For the text-containing cell, return its midpoint in [x, y] coordinate format. 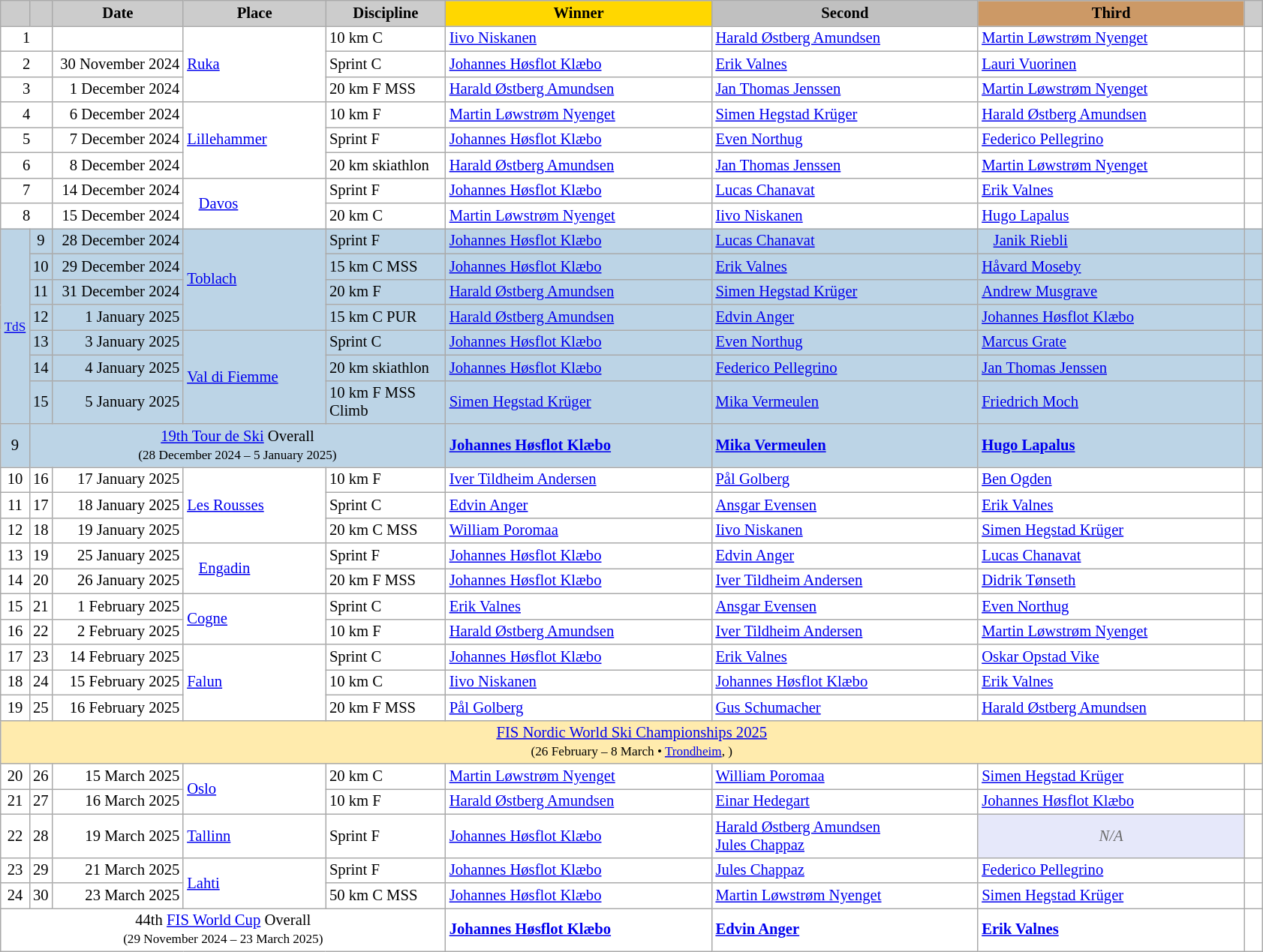
1 [27, 38]
19 January 2025 [119, 530]
15 February 2025 [119, 682]
7 [27, 191]
28 [41, 836]
TdS [15, 326]
19 March 2025 [119, 836]
17 January 2025 [119, 479]
29 December 2024 [119, 266]
15 March 2025 [119, 776]
Date [119, 13]
Winner [579, 13]
Ruka [254, 63]
Cogne [254, 619]
Håvard Moseby [1111, 266]
Lauri Vuorinen [1111, 64]
29 [41, 870]
20 km C MSS [386, 530]
Friedrich Moch [1111, 402]
Harald Østberg Amundsen Jules Chappaz [845, 836]
Lahti [254, 883]
28 December 2024 [119, 241]
14 February 2025 [119, 656]
23 March 2025 [119, 895]
Third [1111, 13]
18 January 2025 [119, 505]
Oslo [254, 789]
14 December 2024 [119, 191]
2 [27, 64]
5 January 2025 [119, 402]
7 December 2024 [119, 140]
Davos [254, 203]
16 February 2025 [119, 707]
5 [27, 140]
4 [27, 115]
N/A [1111, 836]
15 km C PUR [386, 317]
44th FIS World Cup Overall(29 November 2024 – 23 March 2025) [224, 929]
8 [27, 215]
Janik Riebli [1111, 241]
19th Tour de Ski Overall(28 December 2024 – 5 January 2025) [237, 445]
Tallinn [254, 836]
Discipline [386, 13]
Jules Chappaz [845, 870]
6 December 2024 [119, 115]
Andrew Musgrave [1111, 292]
Second [845, 13]
Marcus Grate [1111, 342]
31 December 2024 [119, 292]
10 km F MSS Climb [386, 402]
21 March 2025 [119, 870]
Val di Fiemme [254, 377]
25 [41, 707]
15 km C MSS [386, 266]
1 February 2025 [119, 606]
Gus Schumacher [845, 707]
30 [41, 895]
FIS Nordic World Ski Championships 2025(26 February – 8 March • Trondheim, ) [632, 742]
30 November 2024 [119, 64]
Les Rousses [254, 504]
Toblach [254, 279]
26 January 2025 [119, 581]
Ben Ogden [1111, 479]
Oskar Opstad Vike [1111, 656]
8 December 2024 [119, 165]
25 January 2025 [119, 556]
4 January 2025 [119, 368]
16 March 2025 [119, 801]
15 December 2024 [119, 215]
2 February 2025 [119, 632]
Engadin [254, 569]
Lillehammer [254, 140]
1 January 2025 [119, 317]
Place [254, 13]
20 km F [386, 292]
50 km C MSS [386, 895]
1 December 2024 [119, 89]
6 [27, 165]
Falun [254, 681]
3 January 2025 [119, 342]
27 [41, 801]
Einar Hedegart [845, 801]
26 [41, 776]
3 [27, 89]
Didrik Tønseth [1111, 581]
